Scan for the cell matching the given text and deliver its [x, y] coordinate at center. 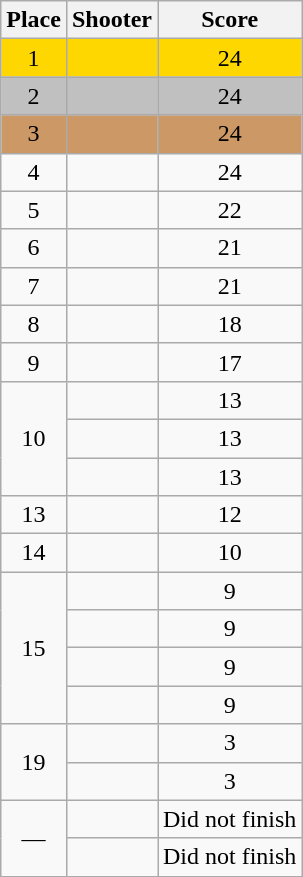
19 [34, 762]
8 [34, 324]
Score [230, 20]
6 [34, 248]
12 [230, 515]
17 [230, 362]
5 [34, 210]
Shooter [112, 20]
1 [34, 58]
2 [34, 96]
Place [34, 20]
22 [230, 210]
18 [230, 324]
14 [34, 553]
15 [34, 648]
— [34, 838]
4 [34, 172]
7 [34, 286]
